Detect which cell encompasses the target text, then output its (X, Y) center coordinate. 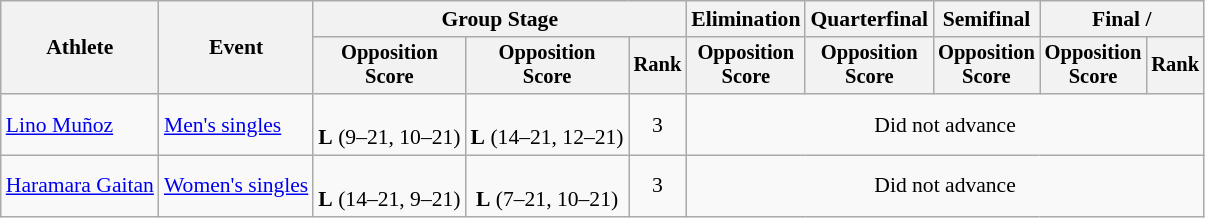
Haramara Gaitan (80, 186)
Quarterfinal (869, 19)
Group Stage (500, 19)
Women's singles (236, 186)
L (9–21, 10–21) (389, 124)
Lino Muñoz (80, 124)
L (7–21, 10–21) (548, 186)
Athlete (80, 48)
Men's singles (236, 124)
Final / (1122, 19)
Semifinal (986, 19)
L (14–21, 9–21) (389, 186)
Event (236, 48)
L (14–21, 12–21) (548, 124)
Elimination (746, 19)
